Identify which cell holds the provided text, then report its [X, Y] central coordinate. 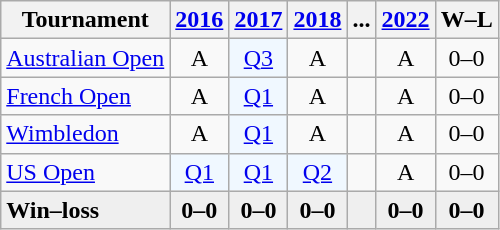
... [362, 20]
Tournament [86, 20]
Win–loss [86, 210]
2022 [406, 20]
2016 [200, 20]
Wimbledon [86, 134]
Q2 [318, 172]
W–L [466, 20]
Q3 [258, 58]
2018 [318, 20]
French Open [86, 96]
Australian Open [86, 58]
US Open [86, 172]
2017 [258, 20]
